Find where the given text appears and provide that cell's center as [x, y] coordinate. 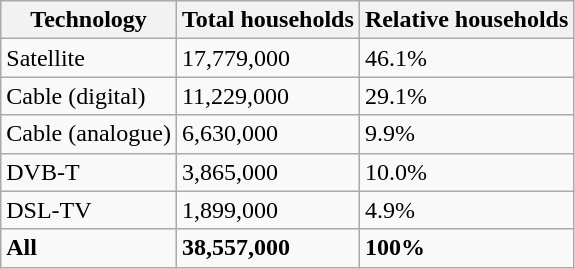
DVB-T [89, 172]
17,779,000 [268, 58]
100% [466, 248]
Technology [89, 20]
Satellite [89, 58]
3,865,000 [268, 172]
10.0% [466, 172]
11,229,000 [268, 96]
Cable (digital) [89, 96]
DSL-TV [89, 210]
All [89, 248]
6,630,000 [268, 134]
9.9% [466, 134]
1,899,000 [268, 210]
29.1% [466, 96]
Relative households [466, 20]
46.1% [466, 58]
38,557,000 [268, 248]
Total households [268, 20]
Cable (analogue) [89, 134]
4.9% [466, 210]
